Find where the given text appears and provide that cell's center as [X, Y] coordinate. 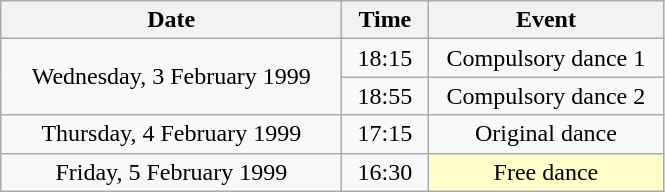
18:15 [385, 58]
Thursday, 4 February 1999 [172, 134]
Compulsory dance 1 [546, 58]
Friday, 5 February 1999 [172, 172]
Free dance [546, 172]
Compulsory dance 2 [546, 96]
Date [172, 20]
18:55 [385, 96]
16:30 [385, 172]
Time [385, 20]
Original dance [546, 134]
Wednesday, 3 February 1999 [172, 77]
Event [546, 20]
17:15 [385, 134]
